Scan for the cell matching the given text and deliver its [x, y] coordinate at center. 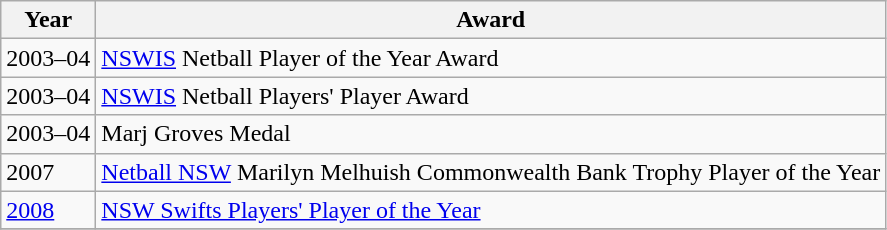
NSWIS Netball Players' Player Award [491, 96]
Year [48, 20]
Award [491, 20]
2007 [48, 172]
Netball NSW Marilyn Melhuish Commonwealth Bank Trophy Player of the Year [491, 172]
2008 [48, 210]
NSWIS Netball Player of the Year Award [491, 58]
Marj Groves Medal [491, 134]
NSW Swifts Players' Player of the Year [491, 210]
